Pinpoint the cell where the given text exists, returning its [X, Y] midpoint coordinate. 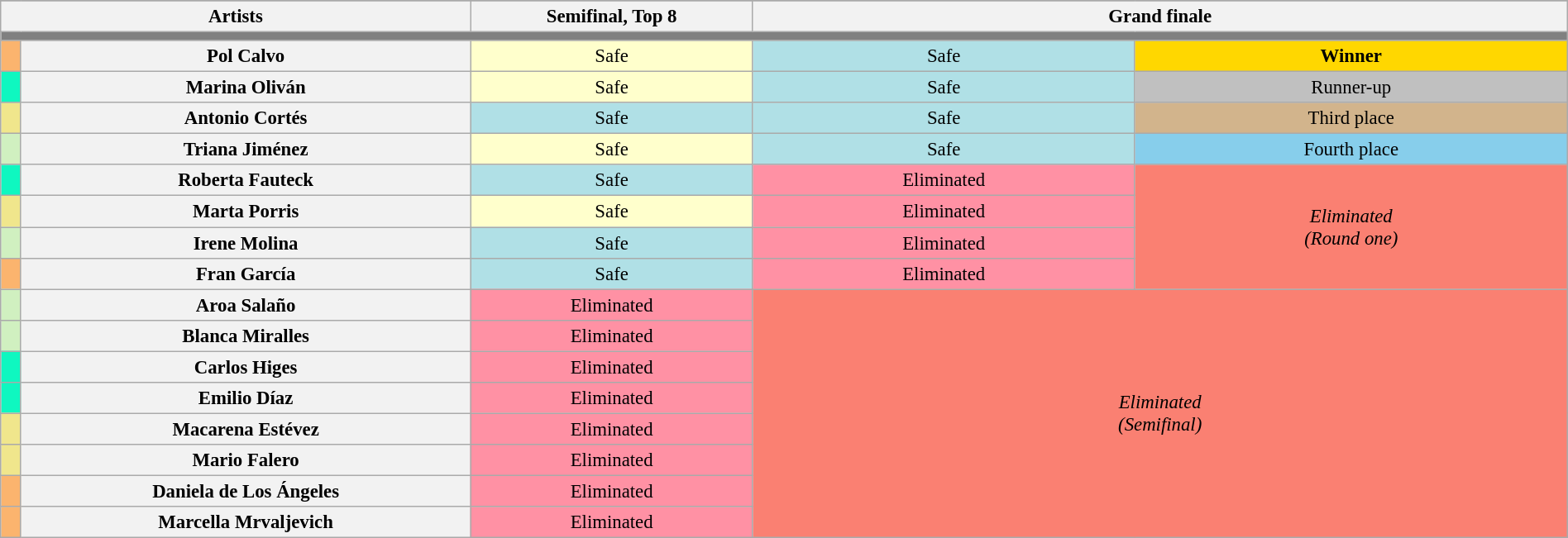
Marina Oliván [246, 88]
Irene Molina [246, 243]
Triana Jiménez [246, 150]
Mario Falero [246, 460]
Fran García [246, 274]
Antonio Cortés [246, 118]
Marcella Mrvaljevich [246, 522]
Carlos Higes [246, 367]
Third place [1351, 118]
Marta Porris [246, 212]
Artists [236, 17]
Eliminated(Semifinal) [1159, 413]
Aroa Salaño [246, 305]
Blanca Miralles [246, 336]
Runner-up [1351, 88]
Grand finale [1159, 17]
Roberta Fauteck [246, 181]
Eliminated(Round one) [1351, 227]
Semifinal, Top 8 [612, 17]
Daniela de Los Ángeles [246, 491]
Winner [1351, 56]
Pol Calvo [246, 56]
Emilio Díaz [246, 398]
Macarena Estévez [246, 429]
Fourth place [1351, 150]
